Capture the cell that displays the provided text and extract its (X, Y) central coordinate. 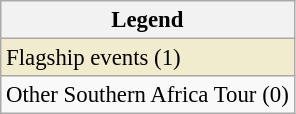
Flagship events (1) (148, 58)
Other Southern Africa Tour (0) (148, 95)
Legend (148, 20)
